Find where the given text appears and provide that cell's center as [X, Y] coordinate. 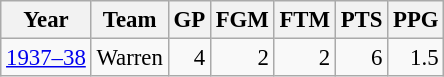
1937–38 [46, 58]
1.5 [416, 58]
Team [130, 20]
FTM [304, 20]
GP [189, 20]
FGM [242, 20]
6 [361, 58]
PTS [361, 20]
Year [46, 20]
Warren [130, 58]
4 [189, 58]
PPG [416, 20]
